Pinpoint the cell where the given text exists, returning its [x, y] midpoint coordinate. 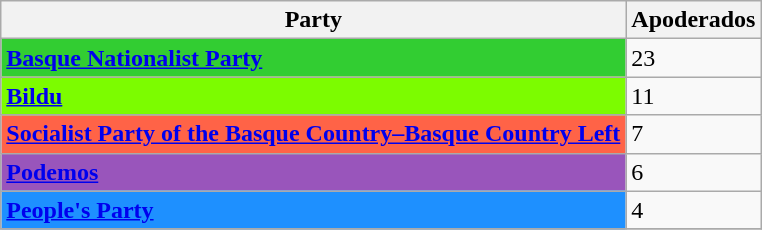
Party [314, 20]
Podemos [314, 172]
4 [694, 210]
6 [694, 172]
Socialist Party of the Basque Country–Basque Country Left [314, 134]
11 [694, 96]
Apoderados [694, 20]
Basque Nationalist Party [314, 58]
Bildu [314, 96]
7 [694, 134]
23 [694, 58]
People's Party [314, 210]
